Find where the given text appears and provide that cell's center as (X, Y) coordinate. 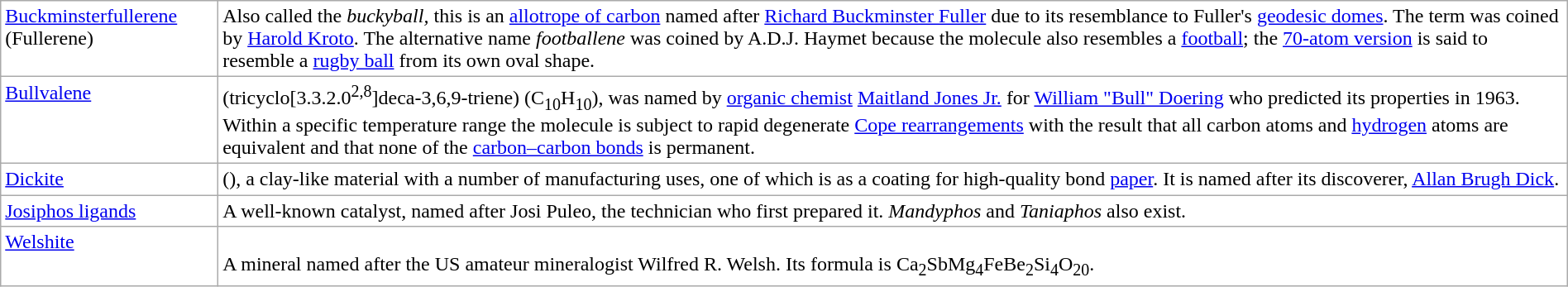
Bullvalene (109, 121)
Welshite (109, 256)
Dickite (109, 179)
Buckminsterfullerene (Fullerene) (109, 39)
Josiphos ligands (109, 211)
A mineral named after the US amateur mineralogist Wilfred R. Welsh. Its formula is Ca2SbMg4FeBe2Si4O20. (893, 256)
A well-known catalyst, named after Josi Puleo, the technician who first prepared it. Mandyphos and Taniaphos also exist. (893, 211)
